From the cell containing the given text, extract its center point as [x, y] coordinate. 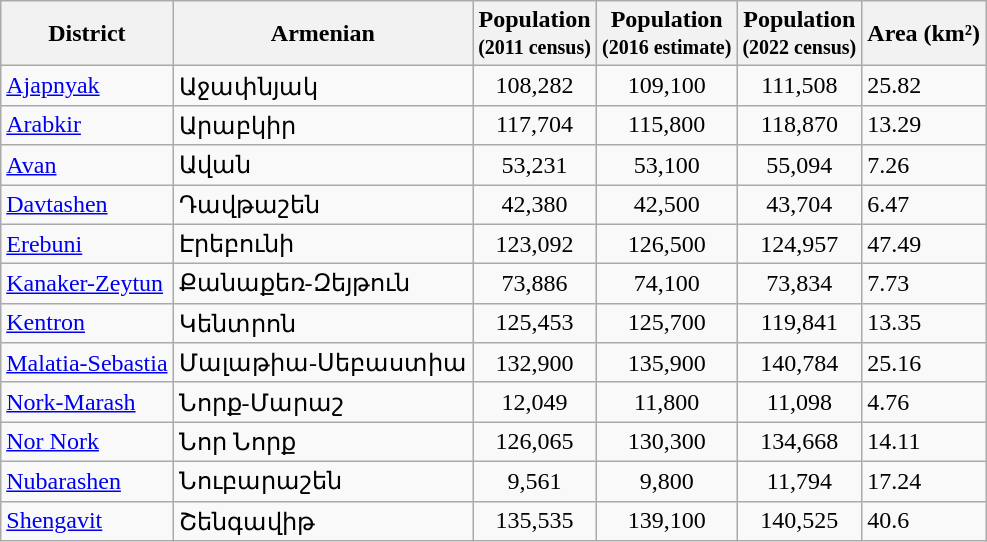
117,704 [535, 125]
9,561 [535, 481]
130,300 [666, 442]
125,453 [535, 323]
Շենգավիթ [323, 521]
Արաբկիր [323, 125]
17.24 [924, 481]
111,508 [800, 86]
4.76 [924, 402]
Arabkir [87, 125]
Նոր Նորք [323, 442]
53,231 [535, 165]
123,092 [535, 244]
Erebuni [87, 244]
118,870 [800, 125]
47.49 [924, 244]
Նորք-Մարաշ [323, 402]
Կենտրոն [323, 323]
14.11 [924, 442]
139,100 [666, 521]
40.6 [924, 521]
135,900 [666, 363]
11,794 [800, 481]
11,098 [800, 402]
43,704 [800, 204]
Avan [87, 165]
Քանաքեռ-Զեյթուն [323, 284]
55,094 [800, 165]
126,065 [535, 442]
125,700 [666, 323]
135,535 [535, 521]
Population (2011 census) [535, 34]
109,100 [666, 86]
126,500 [666, 244]
Area (km²) [924, 34]
73,886 [535, 284]
Ajapnyak [87, 86]
13.35 [924, 323]
74,100 [666, 284]
Shengavit [87, 521]
124,957 [800, 244]
7.26 [924, 165]
Nork-Marash [87, 402]
7.73 [924, 284]
13.29 [924, 125]
Armenian [323, 34]
119,841 [800, 323]
Դավթաշեն [323, 204]
25.16 [924, 363]
Մալաթիա-Սեբաստիա [323, 363]
132,900 [535, 363]
42,380 [535, 204]
140,525 [800, 521]
Էրեբունի [323, 244]
District [87, 34]
Population (2022 census) [800, 34]
Kentron [87, 323]
12,049 [535, 402]
Population (2016 estimate) [666, 34]
9,800 [666, 481]
73,834 [800, 284]
140,784 [800, 363]
11,800 [666, 402]
Malatia-Sebastia [87, 363]
6.47 [924, 204]
115,800 [666, 125]
Ավան [323, 165]
134,668 [800, 442]
Nor Nork [87, 442]
25.82 [924, 86]
108,282 [535, 86]
Աջափնյակ [323, 86]
Նուբարաշեն [323, 481]
53,100 [666, 165]
Nubarashen [87, 481]
Davtashen [87, 204]
Kanaker-Zeytun [87, 284]
42,500 [666, 204]
